Determine the [X, Y] coordinate at the center of the cell enclosing the given text.  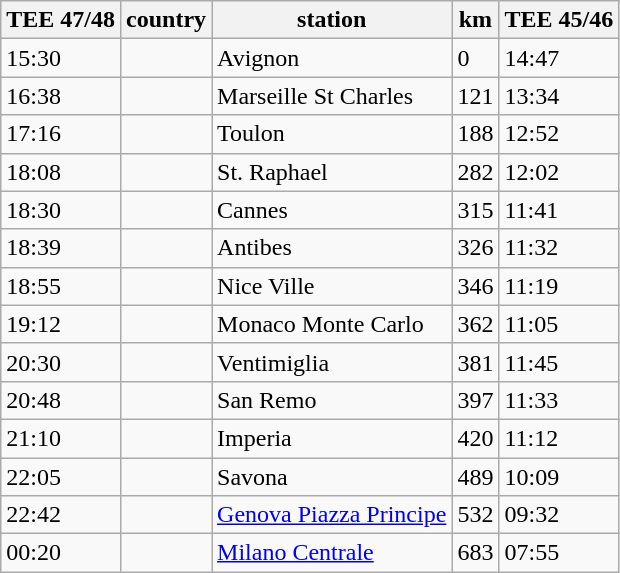
362 [476, 324]
St. Raphael [332, 172]
12:02 [559, 172]
326 [476, 248]
19:12 [61, 324]
18:08 [61, 172]
Avignon [332, 58]
17:16 [61, 134]
420 [476, 438]
489 [476, 477]
12:52 [559, 134]
10:09 [559, 477]
11:05 [559, 324]
346 [476, 286]
18:30 [61, 210]
TEE 47/48 [61, 20]
22:05 [61, 477]
00:20 [61, 553]
station [332, 20]
282 [476, 172]
Marseille St Charles [332, 96]
0 [476, 58]
km [476, 20]
11:12 [559, 438]
21:10 [61, 438]
15:30 [61, 58]
14:47 [559, 58]
11:41 [559, 210]
09:32 [559, 515]
16:38 [61, 96]
07:55 [559, 553]
Nice Ville [332, 286]
397 [476, 400]
18:39 [61, 248]
13:34 [559, 96]
532 [476, 515]
683 [476, 553]
11:33 [559, 400]
11:45 [559, 362]
Toulon [332, 134]
18:55 [61, 286]
381 [476, 362]
Monaco Monte Carlo [332, 324]
Antibes [332, 248]
Ventimiglia [332, 362]
Imperia [332, 438]
Savona [332, 477]
20:30 [61, 362]
Cannes [332, 210]
Genova Piazza Principe [332, 515]
11:19 [559, 286]
TEE 45/46 [559, 20]
121 [476, 96]
11:32 [559, 248]
Milano Centrale [332, 553]
188 [476, 134]
country [166, 20]
315 [476, 210]
San Remo [332, 400]
22:42 [61, 515]
20:48 [61, 400]
